Provide the (X, Y) coordinate of the cell's center where the given text is located.  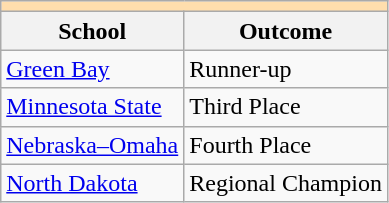
Runner-up (286, 69)
Green Bay (92, 69)
North Dakota (92, 183)
Outcome (286, 31)
Minnesota State (92, 107)
School (92, 31)
Regional Champion (286, 183)
Nebraska–Omaha (92, 145)
Third Place (286, 107)
Fourth Place (286, 145)
